Return the [X, Y] coordinate for the center point of the cell that contains the specified text.  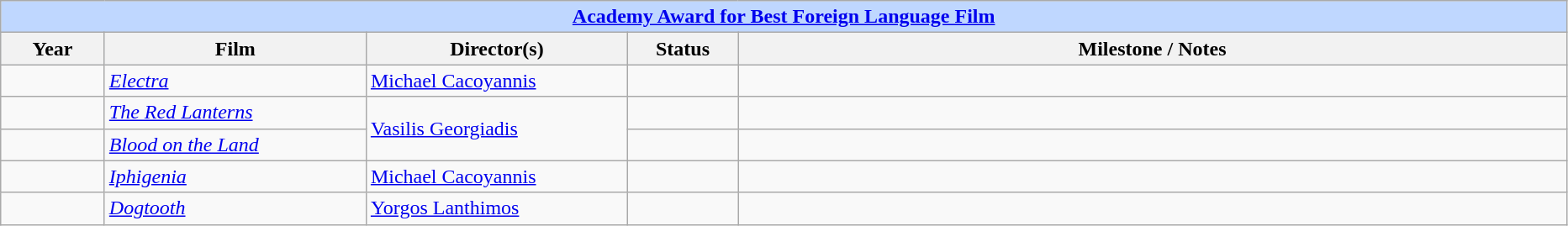
Academy Award for Best Foreign Language Film [784, 17]
The Red Lanterns [235, 113]
Iphigenia [235, 176]
Status [683, 49]
Director(s) [496, 49]
Dogtooth [235, 208]
Electra [235, 81]
Yorgos Lanthimos [496, 208]
Milestone / Notes [1153, 49]
Blood on the Land [235, 145]
Film [235, 49]
Vasilis Georgiadis [496, 129]
Year [53, 49]
